Capture the cell that displays the provided text and extract its [x, y] central coordinate. 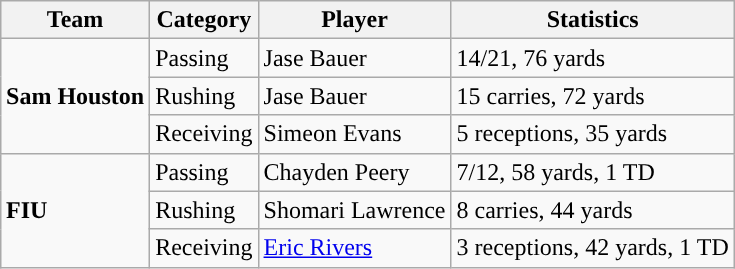
Simeon Evans [354, 134]
Chayden Peery [354, 172]
5 receptions, 35 yards [592, 134]
Eric Rivers [354, 248]
Statistics [592, 20]
Sam Houston [76, 96]
15 carries, 72 yards [592, 96]
8 carries, 44 yards [592, 210]
Category [204, 20]
FIU [76, 210]
3 receptions, 42 yards, 1 TD [592, 248]
Team [76, 20]
7/12, 58 yards, 1 TD [592, 172]
14/21, 76 yards [592, 58]
Shomari Lawrence [354, 210]
Player [354, 20]
